Output the (x, y) coordinate of the center of the cell containing the given text.  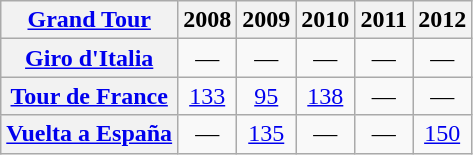
95 (266, 96)
Giro d'Italia (90, 58)
133 (208, 96)
150 (442, 134)
135 (266, 134)
2009 (266, 20)
2012 (442, 20)
2010 (326, 20)
Vuelta a España (90, 134)
138 (326, 96)
2011 (384, 20)
Grand Tour (90, 20)
Tour de France (90, 96)
2008 (208, 20)
